From the cell containing the given text, extract its center point as [x, y] coordinate. 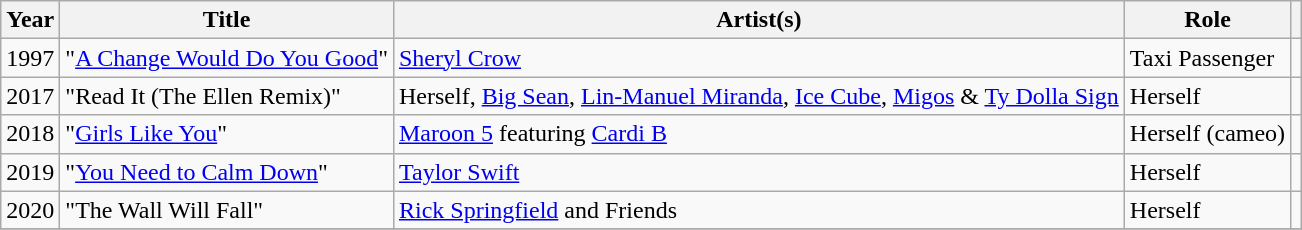
"The Wall Will Fall" [227, 210]
1997 [30, 58]
"You Need to Calm Down" [227, 172]
"Read It (The Ellen Remix)" [227, 96]
Herself, Big Sean, Lin-Manuel Miranda, Ice Cube, Migos & Ty Dolla Sign [758, 96]
2019 [30, 172]
Role [1207, 20]
Rick Springfield and Friends [758, 210]
Maroon 5 featuring Cardi B [758, 134]
Sheryl Crow [758, 58]
2017 [30, 96]
"Girls Like You" [227, 134]
Title [227, 20]
Year [30, 20]
2018 [30, 134]
Taylor Swift [758, 172]
Herself (cameo) [1207, 134]
"A Change Would Do You Good" [227, 58]
Taxi Passenger [1207, 58]
Artist(s) [758, 20]
2020 [30, 210]
